Determine the [X, Y] coordinate at the center of the cell enclosing the given text.  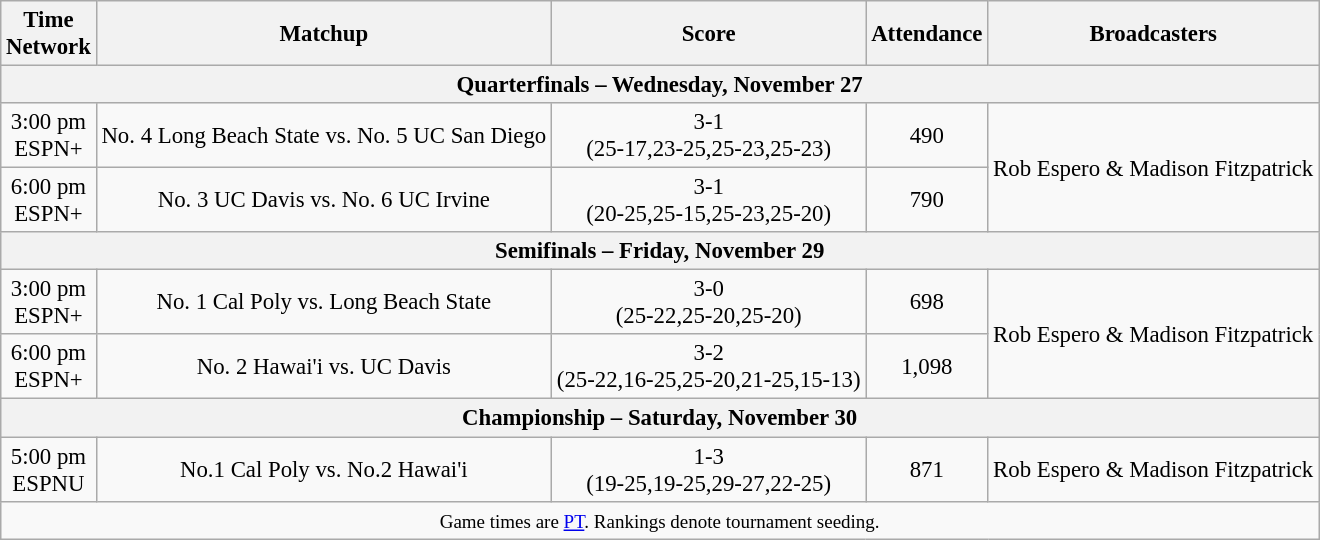
No. 3 UC Davis vs. No. 6 UC Irvine [324, 200]
490 [927, 136]
No. 4 Long Beach State vs. No. 5 UC San Diego [324, 136]
3-1(20-25,25-15,25-23,25-20) [709, 200]
No.1 Cal Poly vs. No.2 Hawai'i [324, 470]
3-0(25-22,25-20,25-20) [709, 302]
Championship – Saturday, November 30 [660, 418]
No. 2 Hawai'i vs. UC Davis [324, 366]
Game times are PT. Rankings denote tournament seeding. [660, 520]
Attendance [927, 34]
871 [927, 470]
Quarterfinals – Wednesday, November 27 [660, 85]
1-3(19-25,19-25,29-27,22-25) [709, 470]
Broadcasters [1154, 34]
3-2(25-22,16-25,25-20,21-25,15-13) [709, 366]
No. 1 Cal Poly vs. Long Beach State [324, 302]
698 [927, 302]
1,098 [927, 366]
3-1(25-17,23-25,25-23,25-23) [709, 136]
790 [927, 200]
Score [709, 34]
5:00 pmESPNU [48, 470]
TimeNetwork [48, 34]
Semifinals – Friday, November 29 [660, 251]
Matchup [324, 34]
